Return the [X, Y] coordinate for the center point of the cell that contains the specified text.  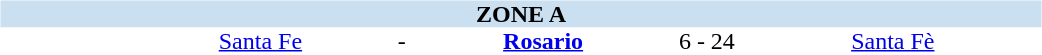
Rosario [544, 42]
6 - 24 [707, 42]
Santa Fe [260, 42]
- [402, 42]
ZONE A [520, 14]
Santa Fè [892, 42]
